Return the [x, y] coordinate for the center point of the cell that contains the specified text.  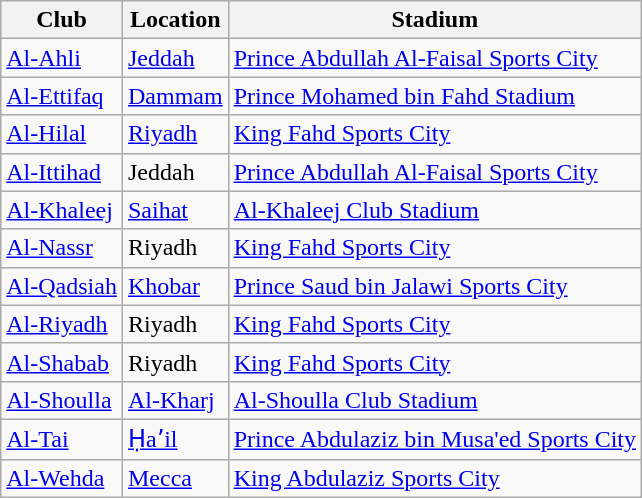
Al-Hilal [62, 134]
Al-Kharj [175, 400]
Al-Ittihad [62, 172]
Prince Mohamed bin Fahd Stadium [434, 96]
Club [62, 20]
Ḥaʼil [175, 439]
Al-Ahli [62, 58]
Mecca [175, 478]
Al-Shoulla [62, 400]
King Abdulaziz Sports City [434, 478]
Dammam [175, 96]
Al-Shoulla Club Stadium [434, 400]
Prince Saud bin Jalawi Sports City [434, 286]
Al-Khaleej [62, 210]
Al-Ettifaq [62, 96]
Prince Abdulaziz bin Musa'ed Sports City [434, 439]
Stadium [434, 20]
Al-Nassr [62, 248]
Location [175, 20]
Saihat [175, 210]
Khobar [175, 286]
Al-Tai [62, 439]
Al-Qadsiah [62, 286]
Al-Wehda [62, 478]
Al-Shabab [62, 362]
Al-Khaleej Club Stadium [434, 210]
Al-Riyadh [62, 324]
